Detect which cell encompasses the target text, then output its [X, Y] center coordinate. 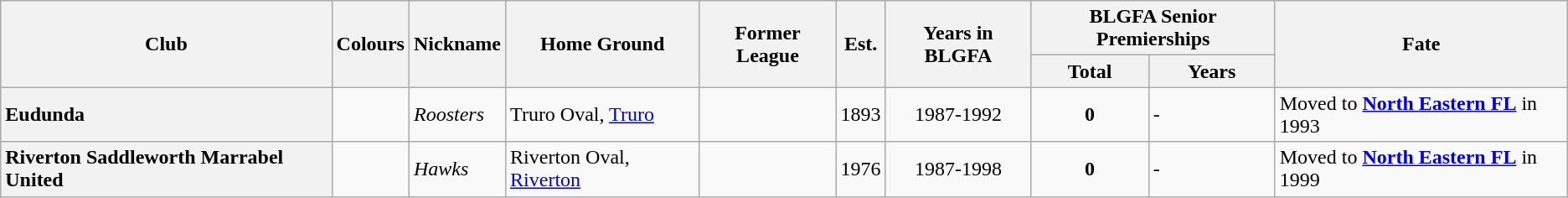
Years in BLGFA [958, 44]
Riverton Saddleworth Marrabel United [166, 169]
Home Ground [603, 44]
Colours [370, 44]
Est. [861, 44]
Years [1211, 71]
1987-1992 [958, 114]
Nickname [457, 44]
Truro Oval, Truro [603, 114]
Roosters [457, 114]
Moved to North Eastern FL in 1999 [1421, 169]
1987-1998 [958, 169]
1976 [861, 169]
BLGFA Senior Premierships [1153, 29]
Former League [767, 44]
Hawks [457, 169]
Eudunda [166, 114]
Club [166, 44]
Riverton Oval, Riverton [603, 169]
1893 [861, 114]
Fate [1421, 44]
Total [1090, 71]
Moved to North Eastern FL in 1993 [1421, 114]
